Return [X, Y] of the center of cell containing provided text 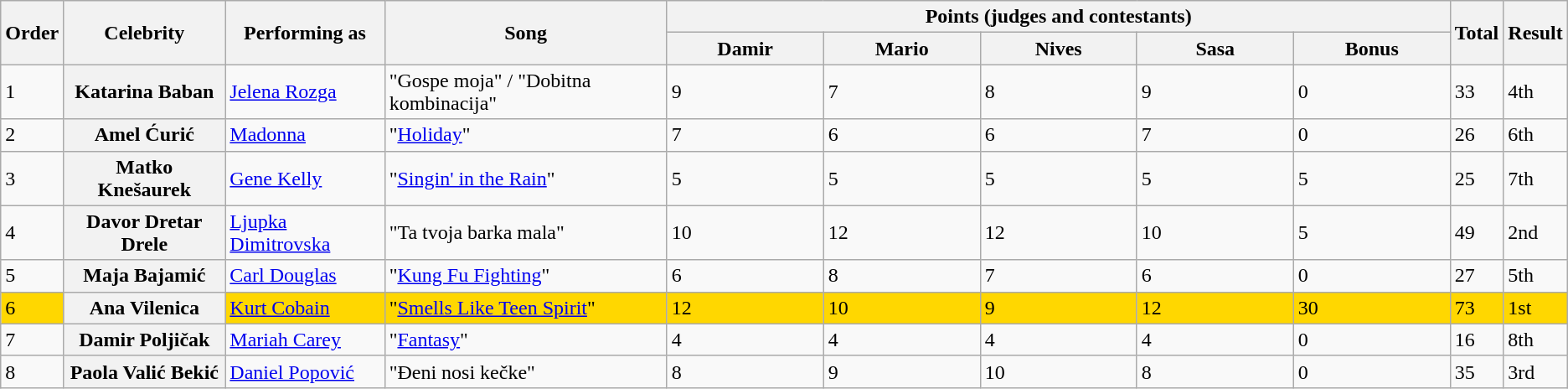
Ljupka Dimitrovska [305, 233]
Paola Valić Bekić [144, 371]
Result [1535, 33]
2nd [1535, 233]
"Smells Like Teen Spirit" [526, 308]
Song [526, 33]
33 [1477, 92]
73 [1477, 308]
Kurt Cobain [305, 308]
16 [1477, 340]
Amel Ćurić [144, 135]
5th [1535, 276]
Gene Kelly [305, 178]
Mario [901, 49]
7th [1535, 178]
4th [1535, 92]
Katarina Baban [144, 92]
Points (judges and contestants) [1059, 17]
Damir Poljičak [144, 340]
1st [1535, 308]
30 [1372, 308]
Order [32, 33]
Mariah Carey [305, 340]
8th [1535, 340]
6th [1535, 135]
"Gospe moja" / "Dobitna kombinacija" [526, 92]
Matko Knešaurek [144, 178]
3rd [1535, 371]
1 [32, 92]
35 [1477, 371]
27 [1477, 276]
Bonus [1372, 49]
26 [1477, 135]
Sasa [1215, 49]
Damir [745, 49]
Davor Dretar Drele [144, 233]
"Đeni nosi kečke" [526, 371]
Performing as [305, 33]
"Singin' in the Rain" [526, 178]
25 [1477, 178]
Ana Vilenica [144, 308]
"Fantasy" [526, 340]
"Holiday" [526, 135]
Carl Douglas [305, 276]
"Ta tvoja barka mala" [526, 233]
Maja Bajamić [144, 276]
Jelena Rozga [305, 92]
Celebrity [144, 33]
2 [32, 135]
"Kung Fu Fighting" [526, 276]
3 [32, 178]
Madonna [305, 135]
Nives [1059, 49]
49 [1477, 233]
Total [1477, 33]
Daniel Popović [305, 371]
